Locate the cell with the specified text and output its [X, Y] center coordinate. 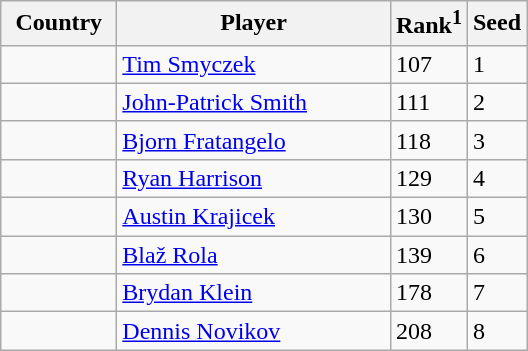
178 [428, 293]
Blaž Rola [254, 255]
Ryan Harrison [254, 178]
Bjorn Fratangelo [254, 140]
Austin Krajicek [254, 217]
118 [428, 140]
5 [496, 217]
Player [254, 24]
107 [428, 64]
139 [428, 255]
130 [428, 217]
3 [496, 140]
Country [59, 24]
Tim Smyczek [254, 64]
8 [496, 331]
4 [496, 178]
John-Patrick Smith [254, 102]
Rank1 [428, 24]
6 [496, 255]
Seed [496, 24]
Dennis Novikov [254, 331]
Brydan Klein [254, 293]
208 [428, 331]
7 [496, 293]
129 [428, 178]
2 [496, 102]
111 [428, 102]
1 [496, 64]
